From the cell containing the given text, extract its center point as [X, Y] coordinate. 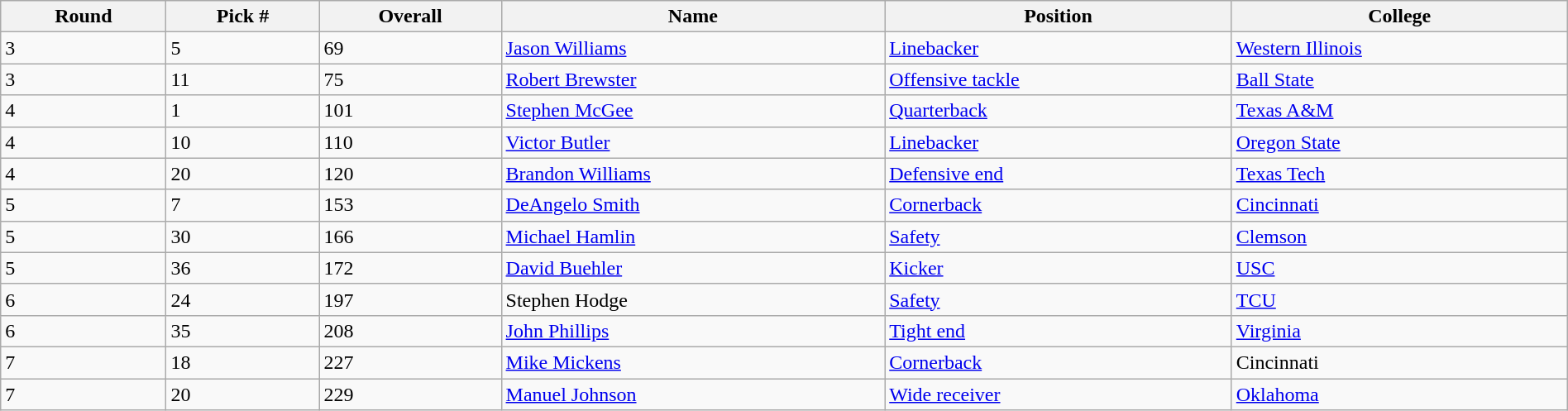
75 [410, 79]
Stephen McGee [693, 111]
Offensive tackle [1059, 79]
Defensive end [1059, 174]
120 [410, 174]
36 [243, 268]
110 [410, 142]
11 [243, 79]
Brandon Williams [693, 174]
Mike Mickens [693, 362]
30 [243, 237]
John Phillips [693, 331]
Oklahoma [1399, 394]
35 [243, 331]
Overall [410, 17]
153 [410, 205]
Robert Brewster [693, 79]
Kicker [1059, 268]
Oregon State [1399, 142]
Name [693, 17]
24 [243, 299]
18 [243, 362]
Michael Hamlin [693, 237]
101 [410, 111]
Wide receiver [1059, 394]
USC [1399, 268]
Clemson [1399, 237]
166 [410, 237]
Stephen Hodge [693, 299]
Position [1059, 17]
Pick # [243, 17]
69 [410, 48]
229 [410, 394]
Texas Tech [1399, 174]
Virginia [1399, 331]
Manuel Johnson [693, 394]
Tight end [1059, 331]
Western Illinois [1399, 48]
Round [84, 17]
Jason Williams [693, 48]
Victor Butler [693, 142]
1 [243, 111]
208 [410, 331]
Texas A&M [1399, 111]
College [1399, 17]
10 [243, 142]
172 [410, 268]
Ball State [1399, 79]
TCU [1399, 299]
227 [410, 362]
DeAngelo Smith [693, 205]
Quarterback [1059, 111]
David Buehler [693, 268]
197 [410, 299]
